Output the [X, Y] coordinate of the center of the cell containing the given text.  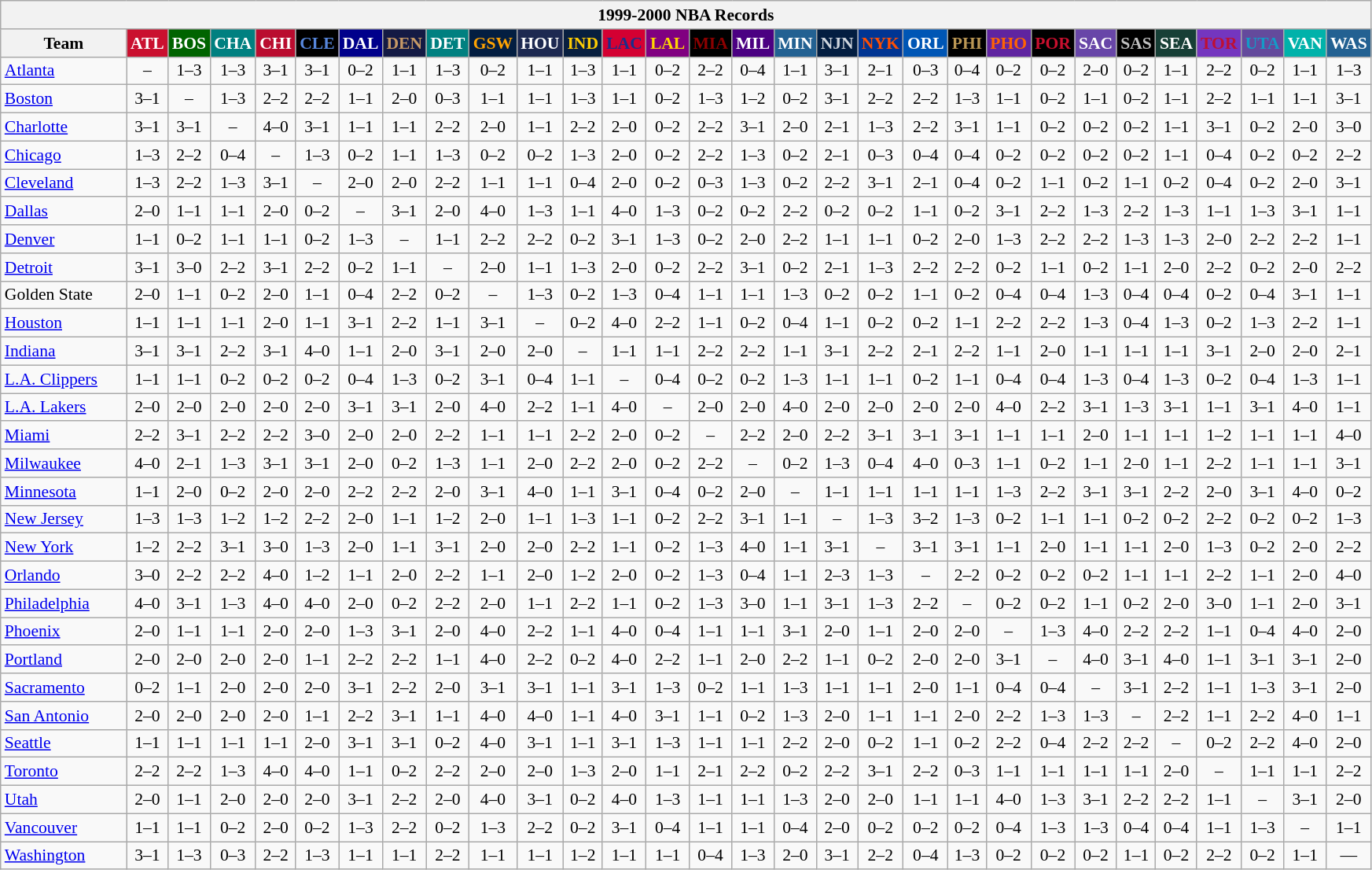
Denver [64, 239]
3–2 [926, 519]
Dallas [64, 212]
MIN [795, 43]
LAC [624, 43]
Team [64, 43]
CHA [233, 43]
PHI [967, 43]
— [1349, 856]
1999-2000 NBA Records [686, 15]
SAS [1136, 43]
BOS [189, 43]
Atlanta [64, 71]
Milwaukee [64, 463]
L.A. Clippers [64, 379]
Phoenix [64, 632]
WAS [1349, 43]
LAL [668, 43]
Seattle [64, 743]
POR [1053, 43]
DAL [361, 43]
GSW [494, 43]
SAC [1096, 43]
DET [448, 43]
Portland [64, 660]
Toronto [64, 772]
Houston [64, 323]
CLE [318, 43]
VAN [1305, 43]
PHO [1008, 43]
ATL [148, 43]
New Jersey [64, 519]
TOR [1219, 43]
L.A. Lakers [64, 407]
Charlotte [64, 127]
Detroit [64, 267]
DEN [404, 43]
Cleveland [64, 183]
Utah [64, 800]
Indiana [64, 352]
MIA [710, 43]
Washington [64, 856]
Sacramento [64, 688]
SEA [1176, 43]
NJN [837, 43]
Vancouver [64, 828]
IND [583, 43]
Miami [64, 436]
San Antonio [64, 716]
Boston [64, 99]
CHI [275, 43]
MIL [753, 43]
Minnesota [64, 492]
Philadelphia [64, 603]
2–3 [837, 576]
UTA [1263, 43]
Golden State [64, 295]
ORL [926, 43]
NYK [881, 43]
HOU [539, 43]
Chicago [64, 155]
New York [64, 547]
Orlando [64, 576]
